Determine the [x, y] coordinate at the center of the cell enclosing the given text.  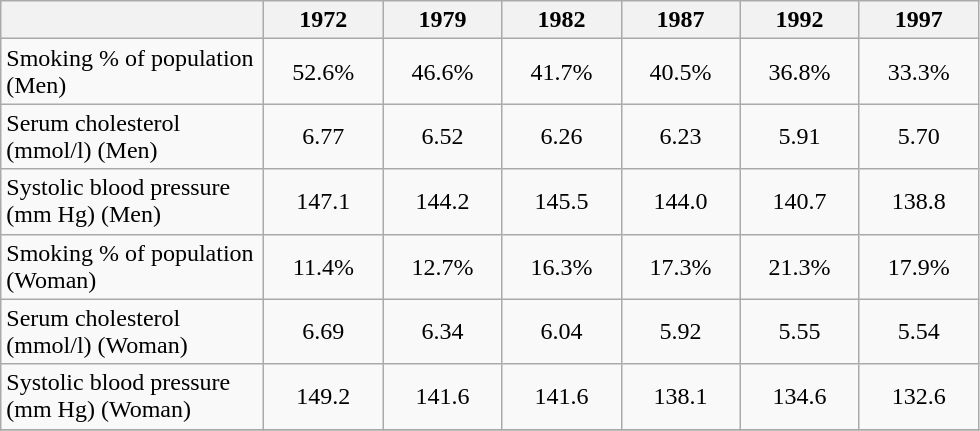
17.9% [918, 266]
16.3% [562, 266]
134.6 [800, 396]
144.0 [680, 202]
11.4% [324, 266]
5.54 [918, 332]
17.3% [680, 266]
33.3% [918, 72]
Smoking % of population (Woman) [132, 266]
Serum cholesterol (mmol/l) (Woman) [132, 332]
6.23 [680, 136]
40.5% [680, 72]
145.5 [562, 202]
52.6% [324, 72]
132.6 [918, 396]
5.92 [680, 332]
1982 [562, 20]
Serum cholesterol (mmol/l) (Men) [132, 136]
Systolic blood pressure (mm Hg) (Men) [132, 202]
5.55 [800, 332]
138.8 [918, 202]
149.2 [324, 396]
1979 [442, 20]
Systolic blood pressure (mm Hg) (Woman) [132, 396]
1997 [918, 20]
Smoking % of population (Men) [132, 72]
36.8% [800, 72]
147.1 [324, 202]
138.1 [680, 396]
140.7 [800, 202]
12.7% [442, 266]
1987 [680, 20]
144.2 [442, 202]
6.52 [442, 136]
46.6% [442, 72]
6.77 [324, 136]
1972 [324, 20]
6.04 [562, 332]
21.3% [800, 266]
6.26 [562, 136]
6.34 [442, 332]
5.70 [918, 136]
6.69 [324, 332]
5.91 [800, 136]
41.7% [562, 72]
1992 [800, 20]
